Locate the cell with the specified text and output its [X, Y] center coordinate. 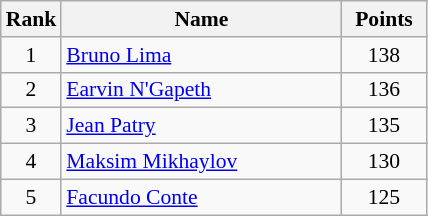
Jean Patry [201, 126]
5 [32, 197]
Rank [32, 19]
Name [201, 19]
3 [32, 126]
136 [384, 90]
135 [384, 126]
Bruno Lima [201, 55]
2 [32, 90]
Facundo Conte [201, 197]
125 [384, 197]
Earvin N'Gapeth [201, 90]
130 [384, 162]
Maksim Mikhaylov [201, 162]
138 [384, 55]
Points [384, 19]
1 [32, 55]
4 [32, 162]
